Find where the given text appears and provide that cell's center as (X, Y) coordinate. 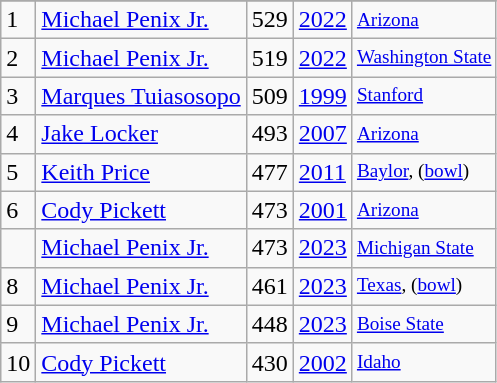
2 (18, 58)
477 (270, 172)
Boise State (424, 324)
Michigan State (424, 248)
430 (270, 362)
3 (18, 96)
Baylor, (bowl) (424, 172)
2011 (322, 172)
4 (18, 134)
2007 (322, 134)
493 (270, 134)
Texas, (bowl) (424, 286)
2001 (322, 210)
461 (270, 286)
Keith Price (141, 172)
Jake Locker (141, 134)
1999 (322, 96)
2002 (322, 362)
10 (18, 362)
519 (270, 58)
448 (270, 324)
8 (18, 286)
6 (18, 210)
1 (18, 20)
509 (270, 96)
Idaho (424, 362)
9 (18, 324)
Stanford (424, 96)
Marques Tuiasosopo (141, 96)
529 (270, 20)
Washington State (424, 58)
5 (18, 172)
